Return (x, y) of the center of cell containing provided text 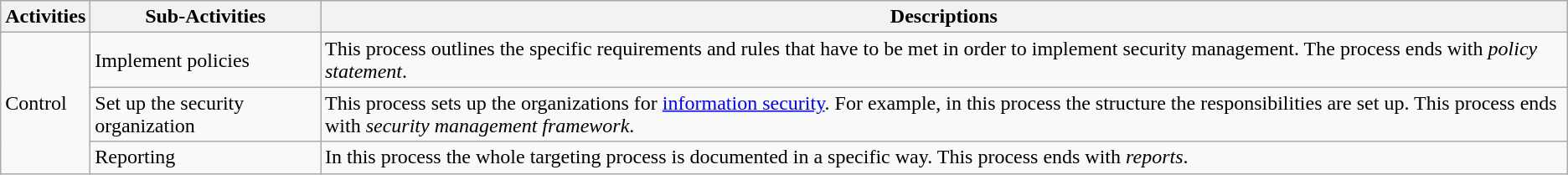
Activities (45, 17)
Implement policies (206, 60)
Sub-Activities (206, 17)
Descriptions (943, 17)
In this process the whole targeting process is documented in a specific way. This process ends with reports. (943, 157)
Set up the security organization (206, 114)
Control (45, 103)
Reporting (206, 157)
